Scan for the cell matching the given text and deliver its (X, Y) coordinate at center. 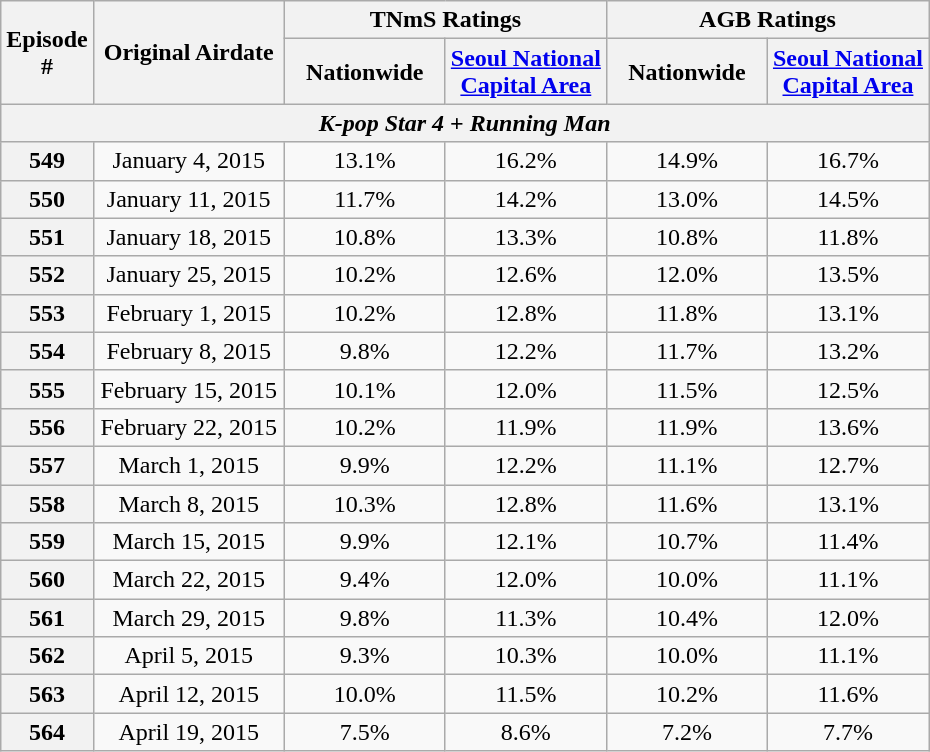
AGB Ratings (767, 20)
9.3% (364, 656)
13.3% (526, 237)
16.7% (848, 161)
14.9% (686, 161)
7.2% (686, 732)
April 5, 2015 (188, 656)
April 19, 2015 (188, 732)
Original Airdate (188, 52)
14.5% (848, 199)
March 15, 2015 (188, 542)
9.4% (364, 580)
April 12, 2015 (188, 694)
11.3% (526, 618)
January 18, 2015 (188, 237)
8.6% (526, 732)
13.0% (686, 199)
12.5% (848, 389)
560 (47, 580)
557 (47, 465)
14.2% (526, 199)
553 (47, 313)
10.4% (686, 618)
February 15, 2015 (188, 389)
562 (47, 656)
March 22, 2015 (188, 580)
TNmS Ratings (445, 20)
K-pop Star 4 + Running Man (465, 123)
January 11, 2015 (188, 199)
558 (47, 503)
7.7% (848, 732)
February 22, 2015 (188, 427)
March 8, 2015 (188, 503)
12.6% (526, 275)
551 (47, 237)
564 (47, 732)
10.1% (364, 389)
Episode # (47, 52)
561 (47, 618)
10.7% (686, 542)
559 (47, 542)
563 (47, 694)
February 1, 2015 (188, 313)
554 (47, 351)
January 25, 2015 (188, 275)
March 29, 2015 (188, 618)
11.4% (848, 542)
550 (47, 199)
13.2% (848, 351)
556 (47, 427)
7.5% (364, 732)
552 (47, 275)
March 1, 2015 (188, 465)
12.7% (848, 465)
February 8, 2015 (188, 351)
January 4, 2015 (188, 161)
13.5% (848, 275)
549 (47, 161)
16.2% (526, 161)
555 (47, 389)
13.6% (848, 427)
12.1% (526, 542)
